Return (x, y) of the center of cell containing provided text 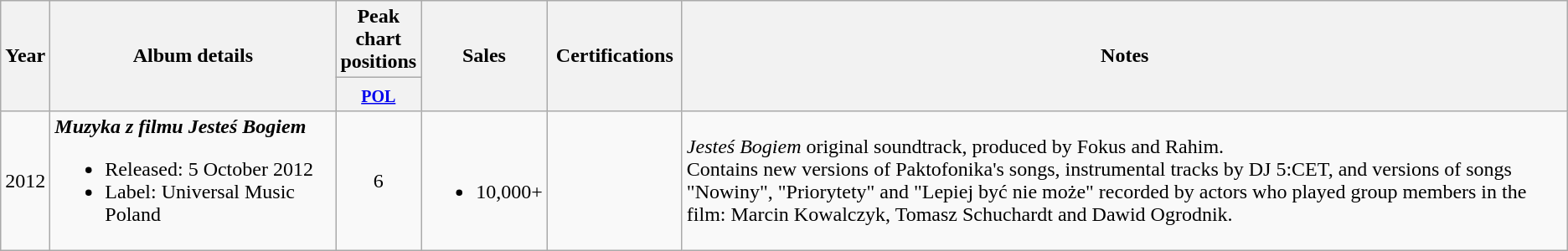
10,000+ (484, 181)
Album details (193, 56)
Certifications (615, 56)
Year (25, 56)
Muzyka z filmu Jesteś BogiemReleased: 5 October 2012Label: Universal Music Poland (193, 181)
6 (379, 181)
Peak chart positions (379, 39)
Sales (484, 56)
Notes (1124, 56)
POL (379, 95)
2012 (25, 181)
